Scan for the cell matching the given text and deliver its (X, Y) coordinate at center. 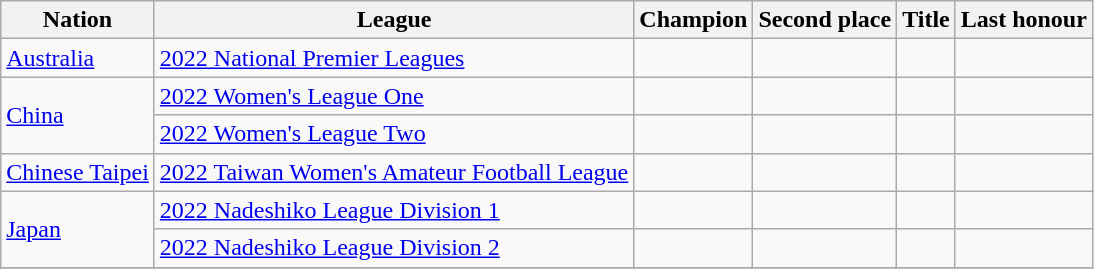
2022 Taiwan Women's Amateur Football League (394, 172)
China (78, 115)
2022 Nadeshiko League Division 1 (394, 210)
Second place (825, 20)
Nation (78, 20)
Japan (78, 229)
2022 Women's League One (394, 96)
2022 National Premier Leagues (394, 58)
League (394, 20)
Last honour (1024, 20)
2022 Nadeshiko League Division 2 (394, 248)
Chinese Taipei (78, 172)
2022 Women's League Two (394, 134)
Title (926, 20)
Champion (694, 20)
Australia (78, 58)
